Output the [x, y] coordinate of the center of the cell containing the given text.  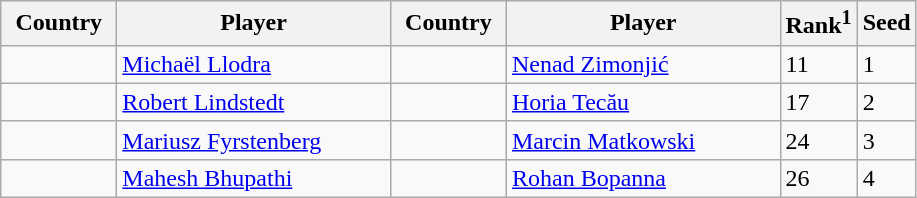
Seed [886, 24]
4 [886, 178]
26 [818, 178]
3 [886, 140]
Mariusz Fyrstenberg [254, 140]
11 [818, 64]
Horia Tecău [643, 102]
Rank1 [818, 24]
2 [886, 102]
Michaël Llodra [254, 64]
Marcin Matkowski [643, 140]
Mahesh Bhupathi [254, 178]
1 [886, 64]
Rohan Bopanna [643, 178]
Robert Lindstedt [254, 102]
Nenad Zimonjić [643, 64]
24 [818, 140]
17 [818, 102]
